Return the (X, Y) coordinate for the center point of the cell that contains the specified text.  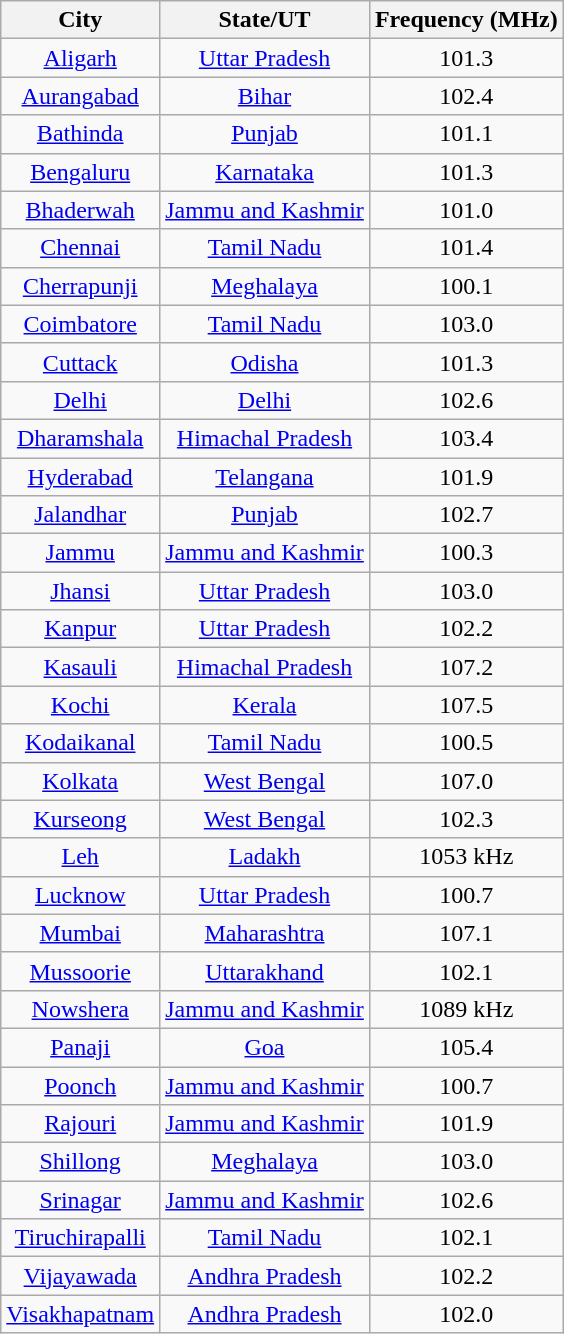
101.1 (466, 134)
Kurseong (80, 819)
Telangana (265, 477)
Frequency (MHz) (466, 20)
Hyderabad (80, 477)
Odisha (265, 362)
102.4 (466, 96)
1053 kHz (466, 857)
Bihar (265, 96)
101.0 (466, 210)
Jalandhar (80, 515)
107.1 (466, 933)
Tiruchirapalli (80, 1238)
Ladakh (265, 857)
Kochi (80, 705)
Lucknow (80, 895)
City (80, 20)
Mussoorie (80, 971)
Karnataka (265, 172)
102.7 (466, 515)
Poonch (80, 1085)
Maharashtra (265, 933)
100.1 (466, 286)
107.0 (466, 781)
Panaji (80, 1047)
Kerala (265, 705)
Rajouri (80, 1124)
105.4 (466, 1047)
Cuttack (80, 362)
Jhansi (80, 591)
Uttarakhand (265, 971)
Shillong (80, 1162)
Aligarh (80, 58)
Srinagar (80, 1200)
Goa (265, 1047)
Bathinda (80, 134)
100.3 (466, 553)
Visakhapatnam (80, 1314)
Vijayawada (80, 1276)
Leh (80, 857)
107.2 (466, 667)
Kolkata (80, 781)
100.5 (466, 743)
102.0 (466, 1314)
103.4 (466, 438)
Mumbai (80, 933)
101.4 (466, 248)
Coimbatore (80, 324)
102.3 (466, 819)
Bhaderwah (80, 210)
Jammu (80, 553)
Chennai (80, 248)
1089 kHz (466, 1009)
Nowshera (80, 1009)
Dharamshala (80, 438)
Bengaluru (80, 172)
Kasauli (80, 667)
Cherrapunji (80, 286)
Aurangabad (80, 96)
Kanpur (80, 629)
107.5 (466, 705)
State/UT (265, 20)
Kodaikanal (80, 743)
